Capture the cell that displays the provided text and extract its (X, Y) central coordinate. 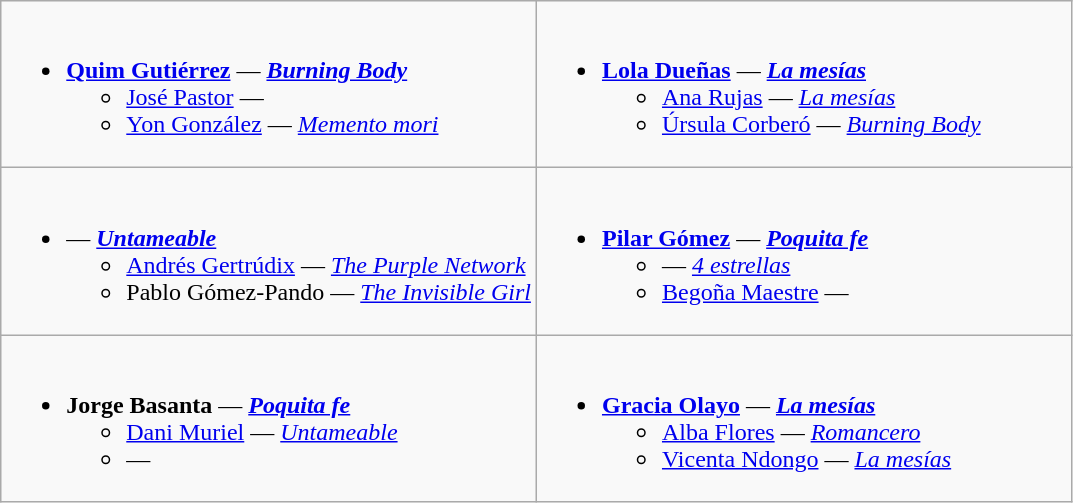
Gracia Olayo — La mesíasAlba Flores — RomanceroVicenta Ndongo — La mesías (804, 418)
Lola Dueñas — La mesíasAna Rujas — La mesíasÚrsula Corberó — Burning Body (804, 84)
Quim Gutiérrez — Burning BodyJosé Pastor — Yon González — Memento mori (269, 84)
Jorge Basanta — Poquita feDani Muriel — Untameable — (269, 418)
Pilar Gómez — Poquita fe — 4 estrellasBegoña Maestre — (804, 252)
— UntameableAndrés Gertrúdix — The Purple NetworkPablo Gómez-Pando — The Invisible Girl (269, 252)
